Capture the cell that displays the provided text and extract its [x, y] central coordinate. 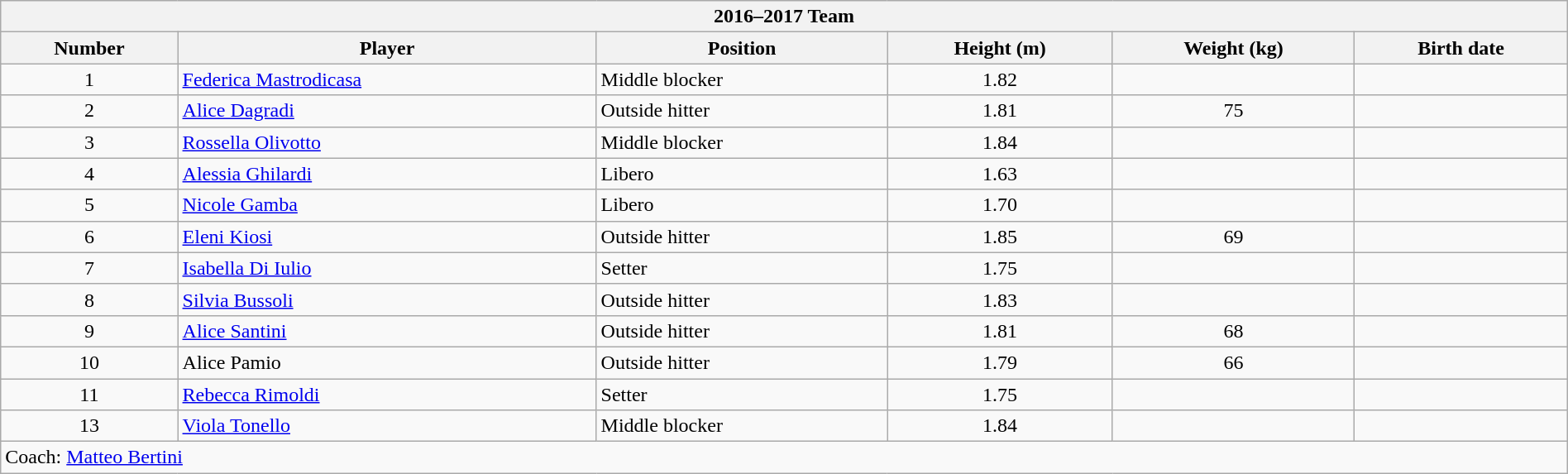
Coach: Matteo Bertini [784, 457]
Position [742, 48]
11 [89, 395]
Isabella Di Iulio [387, 268]
7 [89, 268]
1 [89, 79]
Eleni Kiosi [387, 237]
Number [89, 48]
1.82 [1000, 79]
Birth date [1460, 48]
Rebecca Rimoldi [387, 395]
13 [89, 426]
6 [89, 237]
1.70 [1000, 205]
2016–2017 Team [784, 17]
Viola Tonello [387, 426]
3 [89, 142]
69 [1234, 237]
Nicole Gamba [387, 205]
68 [1234, 331]
8 [89, 299]
10 [89, 362]
9 [89, 331]
5 [89, 205]
Alice Dagradi [387, 111]
4 [89, 174]
Weight (kg) [1234, 48]
Silvia Bussoli [387, 299]
Alessia Ghilardi [387, 174]
Alice Pamio [387, 362]
1.63 [1000, 174]
66 [1234, 362]
Player [387, 48]
75 [1234, 111]
2 [89, 111]
1.83 [1000, 299]
1.85 [1000, 237]
Rossella Olivotto [387, 142]
Federica Mastrodicasa [387, 79]
Height (m) [1000, 48]
Alice Santini [387, 331]
1.79 [1000, 362]
